From the cell containing the given text, extract its center point as (X, Y) coordinate. 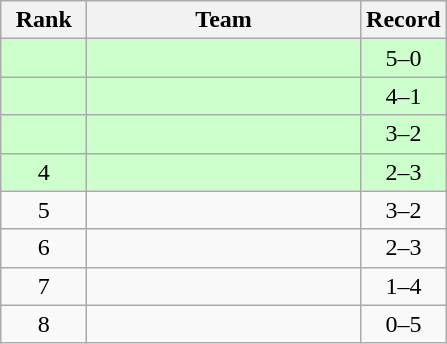
7 (44, 286)
5–0 (403, 58)
Team (224, 20)
6 (44, 248)
0–5 (403, 324)
4–1 (403, 96)
1–4 (403, 286)
5 (44, 210)
8 (44, 324)
4 (44, 172)
Rank (44, 20)
Record (403, 20)
